From the cell containing the given text, extract its center point as (X, Y) coordinate. 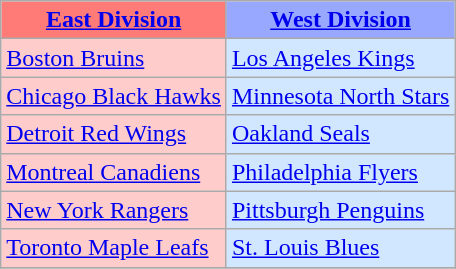
Philadelphia Flyers (340, 172)
Oakland Seals (340, 134)
Pittsburgh Penguins (340, 210)
Chicago Black Hawks (114, 96)
Detroit Red Wings (114, 134)
West Division (340, 20)
East Division (114, 20)
Minnesota North Stars (340, 96)
Toronto Maple Leafs (114, 248)
Boston Bruins (114, 58)
Montreal Canadiens (114, 172)
New York Rangers (114, 210)
Los Angeles Kings (340, 58)
St. Louis Blues (340, 248)
